For the text-containing cell, return its midpoint in [x, y] coordinate format. 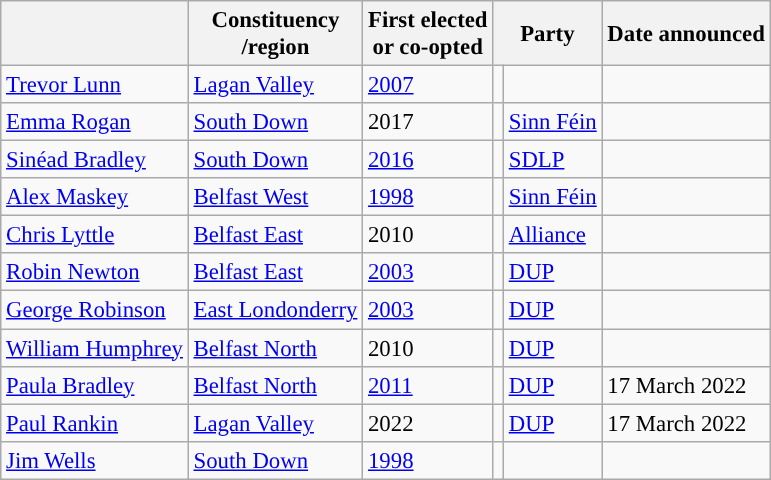
2017 [428, 122]
2011 [428, 385]
2022 [428, 423]
Belfast West [275, 197]
First elected or co-opted [428, 34]
Party [548, 34]
Robin Newton [94, 273]
2007 [428, 85]
George Robinson [94, 310]
Trevor Lunn [94, 85]
Emma Rogan [94, 122]
East Londonderry [275, 310]
Sinéad Bradley [94, 160]
Constituency/region [275, 34]
Alliance [552, 235]
Paula Bradley [94, 385]
Jim Wells [94, 460]
William Humphrey [94, 348]
SDLP [552, 160]
Paul Rankin [94, 423]
Date announced [686, 34]
Chris Lyttle [94, 235]
Alex Maskey [94, 197]
2016 [428, 160]
